Locate the cell with the specified text and output its (x, y) center coordinate. 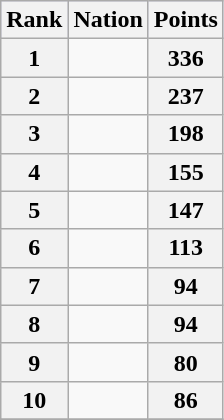
237 (186, 96)
8 (34, 324)
86 (186, 400)
7 (34, 286)
198 (186, 134)
Points (186, 20)
1 (34, 58)
Nation (108, 20)
4 (34, 172)
3 (34, 134)
Rank (34, 20)
336 (186, 58)
155 (186, 172)
80 (186, 362)
113 (186, 248)
5 (34, 210)
9 (34, 362)
6 (34, 248)
10 (34, 400)
147 (186, 210)
2 (34, 96)
